Detect which cell encompasses the target text, then output its [X, Y] center coordinate. 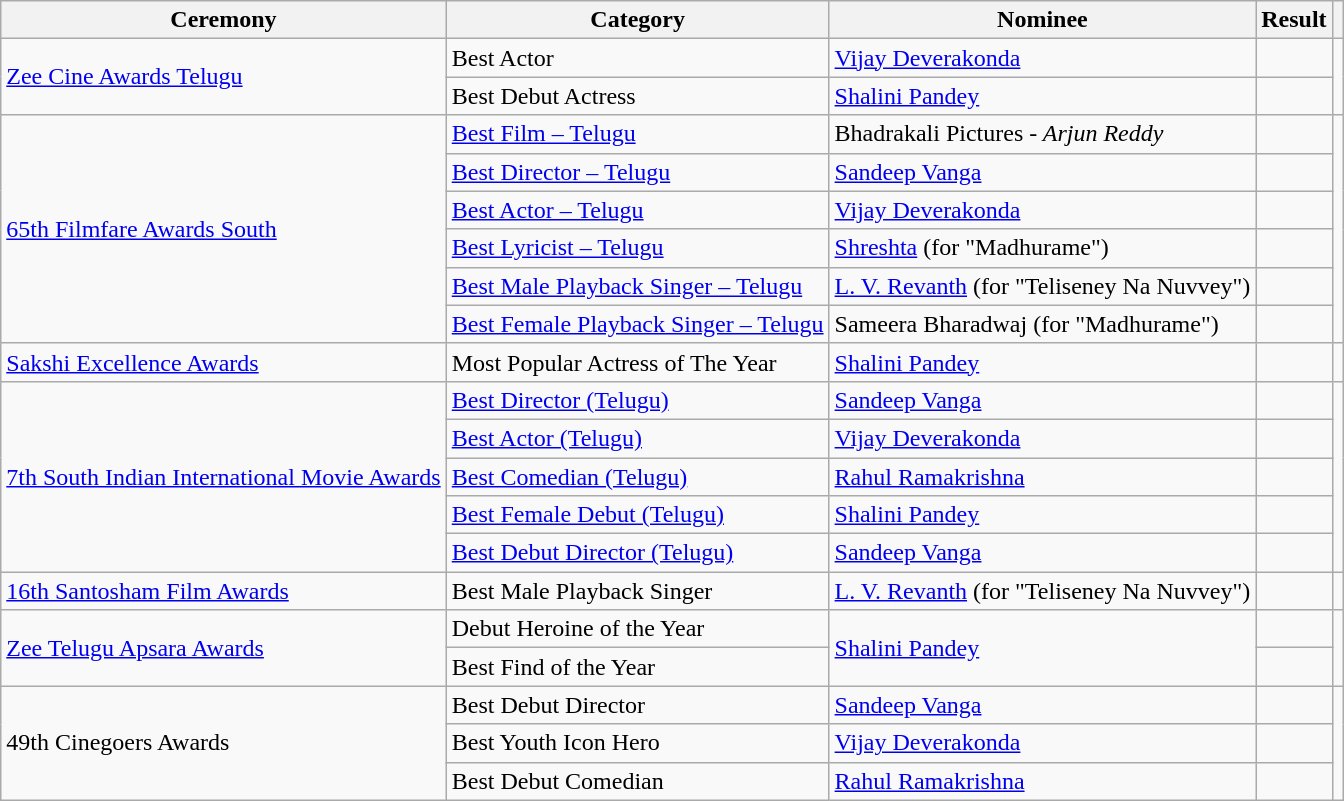
Best Director – Telugu [638, 172]
Best Debut Director (Telugu) [638, 553]
65th Filmfare Awards South [224, 229]
Shreshta (for "Madhurame") [1042, 248]
Best Debut Director [638, 705]
Best Find of the Year [638, 667]
Result [1294, 20]
16th Santosham Film Awards [224, 591]
Best Film – Telugu [638, 134]
Best Youth Icon Hero [638, 743]
Best Lyricist – Telugu [638, 248]
Best Comedian (Telugu) [638, 477]
Best Actor [638, 58]
7th South Indian International Movie Awards [224, 476]
Ceremony [224, 20]
Best Male Playback Singer [638, 591]
Best Actor – Telugu [638, 210]
Best Female Playback Singer – Telugu [638, 324]
Most Popular Actress of The Year [638, 362]
Nominee [1042, 20]
Best Debut Comedian [638, 781]
Best Director (Telugu) [638, 400]
Bhadrakali Pictures - Arjun Reddy [1042, 134]
49th Cinegoers Awards [224, 743]
Sakshi Excellence Awards [224, 362]
Best Female Debut (Telugu) [638, 515]
Zee Telugu Apsara Awards [224, 648]
Sameera Bharadwaj (for "Madhurame") [1042, 324]
Zee Cine Awards Telugu [224, 77]
Best Actor (Telugu) [638, 438]
Debut Heroine of the Year [638, 629]
Category [638, 20]
Best Debut Actress [638, 96]
Best Male Playback Singer – Telugu [638, 286]
